Return (x, y) of the center of cell containing provided text 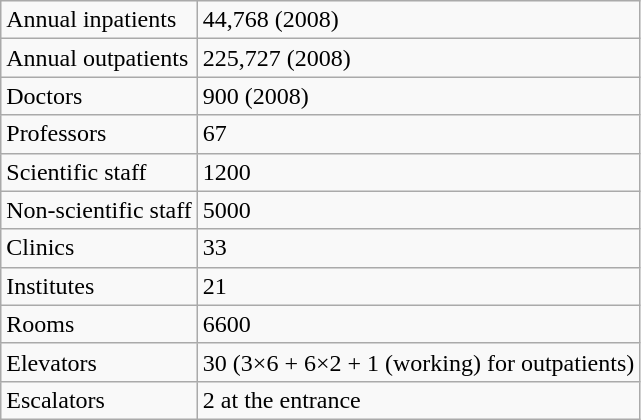
Doctors (100, 96)
225,727 (2008) (418, 58)
Clinics (100, 248)
Escalators (100, 400)
5000 (418, 210)
Professors (100, 134)
44,768 (2008) (418, 20)
Institutes (100, 286)
Annual inpatients (100, 20)
Annual outpatients (100, 58)
67 (418, 134)
Non-scientific staff (100, 210)
6600 (418, 324)
900 (2008) (418, 96)
30 (3×6 + 6×2 + 1 (working) for outpatients) (418, 362)
2 at the entrance (418, 400)
21 (418, 286)
Scientific staff (100, 172)
33 (418, 248)
Elevators (100, 362)
Rooms (100, 324)
1200 (418, 172)
